Extract the [X, Y] coordinate from the center of the cell holding the provided text.  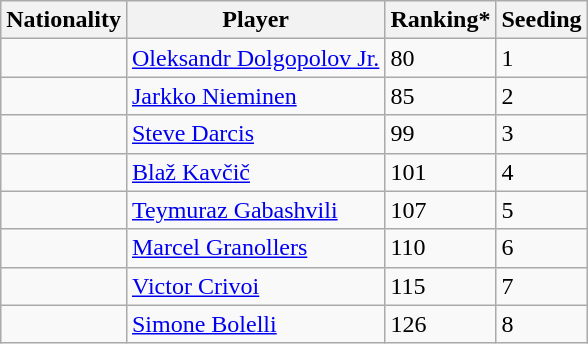
Simone Bolelli [255, 324]
Steve Darcis [255, 134]
4 [542, 172]
Ranking* [440, 20]
1 [542, 58]
8 [542, 324]
110 [440, 248]
101 [440, 172]
7 [542, 286]
Nationality [64, 20]
6 [542, 248]
115 [440, 286]
126 [440, 324]
Oleksandr Dolgopolov Jr. [255, 58]
Jarkko Nieminen [255, 96]
Blaž Kavčič [255, 172]
Player [255, 20]
2 [542, 96]
Marcel Granollers [255, 248]
99 [440, 134]
85 [440, 96]
107 [440, 210]
Victor Crivoi [255, 286]
80 [440, 58]
Teymuraz Gabashvili [255, 210]
5 [542, 210]
3 [542, 134]
Seeding [542, 20]
